Extract the (X, Y) coordinate from the center of the cell holding the provided text.  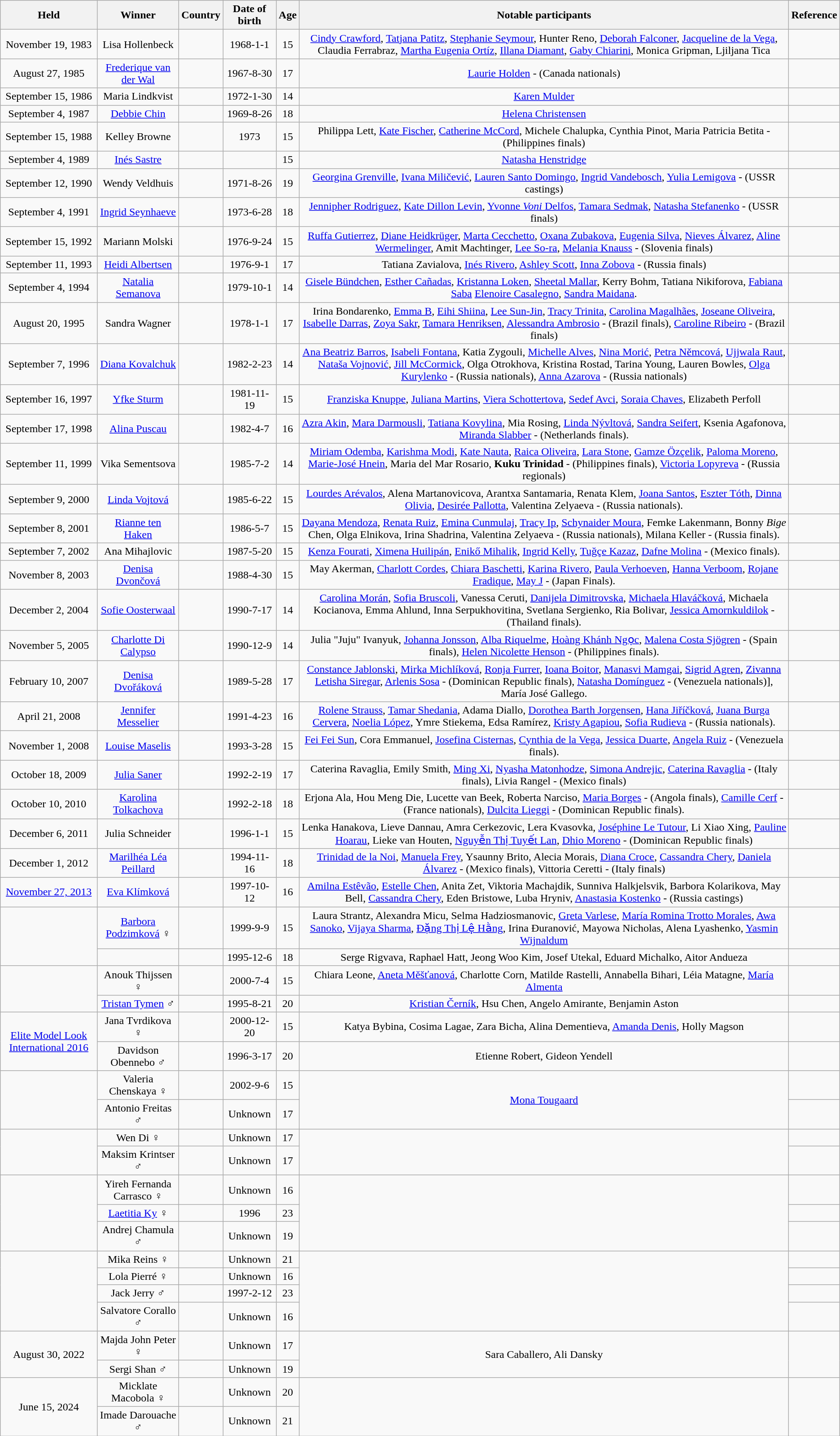
Anouk Thijssen ♀ (138, 980)
September 7, 2002 (49, 552)
Louise Maselis (138, 746)
1994-11-16 (249, 863)
1989-5-28 (249, 681)
1971-8-26 (249, 183)
Fei Fei Sun, Cora Emmanuel, Josefina Cisternas, Cynthia de la Vega, Jessica Duarte, Angela Ruiz - (Venezuela finals). (544, 746)
September 11, 1993 (49, 264)
Ingrid Seynhaeve (138, 212)
2002-9-6 (249, 1085)
Serge Rigvava, Raphael Hatt, Jeong Woo Kim, Josef Utekal, Eduard Michalko, Aitor Andueza (544, 957)
Yireh Fernanda Carrasco ♀ (138, 1190)
1992-2-18 (249, 804)
Georgina Grenville, Ivana Miličević, Lauren Santo Domingo, Ingrid Vandebosch, Yulia Lemigova - (USSR castings) (544, 183)
1999-9-9 (249, 928)
1972-1-30 (249, 96)
1997-2-12 (249, 1293)
Sergi Shan ♂ (138, 1369)
1979-10-1 (249, 287)
December 1, 2012 (49, 863)
1990-12-9 (249, 645)
1976-9-1 (249, 264)
Marilhéa Léa Peillard (138, 863)
Karen Mulder (544, 96)
August 30, 2022 (49, 1354)
Inés Sastre (138, 160)
Chiara Leone, Aneta Měšťanová, Charlotte Corn, Matilde Rastelli, Annabella Bihari, Léia Matagne, María Almenta (544, 980)
1981-11-19 (249, 399)
Country (201, 15)
2000-7-4 (249, 980)
Azra Akin, Mara Darmousli, Tatiana Kovylina, Mia Rosing, Linda Nývltová, Sandra Seifert, Ksenia Agafonova, Miranda Slabber - (Netherlands finals). (544, 429)
Yfke Sturm (138, 399)
1997-10-12 (249, 892)
Winner (138, 15)
Frederique van der Wal (138, 74)
1986-5-7 (249, 529)
September 15, 1986 (49, 96)
Laurie Holden - (Canada nationals) (544, 74)
1985-7-2 (249, 464)
Kristian Černík, Hsu Chen, Angelo Amirante, Benjamin Aston (544, 1003)
September 7, 1996 (49, 364)
1973 (249, 136)
1992-2-19 (249, 775)
1991-4-23 (249, 716)
Heidi Albertsen (138, 264)
Mariann Molski (138, 241)
Natalia Semanova (138, 287)
1995-12-6 (249, 957)
Wen Di ♀ (138, 1138)
Held (49, 15)
1988-4-30 (249, 574)
Salvatore Corallo ♂ (138, 1317)
1996 (249, 1213)
Rianne ten Haken (138, 529)
April 21, 2008 (49, 716)
Debbie Chin (138, 114)
Linda Vojtová (138, 499)
September 4, 1989 (49, 160)
Jana Tvrdikova ♀ (138, 1027)
Maksim Krintser ♂ (138, 1160)
Philippa Lett, Kate Fischer, Catherine McCord, Michele Chalupka, Cynthia Pinot, Maria Patricia Betita - (Philippines finals) (544, 136)
Valeria Chenskaya ♀ (138, 1085)
Kelley Browne (138, 136)
Jack Jerry ♂ (138, 1293)
Julia Saner (138, 775)
Laetitia Ky ♀ (138, 1213)
September 15, 1988 (49, 136)
Notable participants (544, 15)
Gisele Bündchen, Esther Cañadas, Kristanna Loken, Sheetal Mallar, Kerry Bohm, Tatiana Nikiforova, Fabiana Saba Elenoire Casalegno, Sandra Maidana. (544, 287)
December 2, 2004 (49, 610)
May Akerman, Charlott Cordes, Chiara Baschetti, Karina Rivero, Paula Verhoeven, Hanna Verboom, Rojane Fradique, May J - (Japan Finals). (544, 574)
September 4, 1987 (49, 114)
Andrej Chamula ♂ (138, 1236)
Elite Model Look International 2016 (49, 1041)
1996-1-1 (249, 834)
November 5, 2005 (49, 645)
Mika Reins ♀ (138, 1259)
Jennifer Messelier (138, 716)
August 20, 1995 (49, 323)
Antonio Freitas ♂ (138, 1115)
Tristan Tymen ♂ (138, 1003)
Denisa Dvončová (138, 574)
1993-3-28 (249, 746)
Katya Bybina, Cosima Lagae, Zara Bicha, Alina Dementieva, Amanda Denis, Holly Magson (544, 1027)
Sara Caballero, Ali Dansky (544, 1354)
Age (288, 15)
Jennipher Rodriguez, Kate Dillon Levin, Yvonne Voni Delfos, Tamara Sedmak, Natasha Stefanenko - (USSR finals) (544, 212)
September 4, 1994 (49, 287)
Denisa Dvořáková (138, 681)
Ana Mihajlovic (138, 552)
2000-12-20 (249, 1027)
Helena Christensen (544, 114)
1987-5-20 (249, 552)
Etienne Robert, Gideon Yendell (544, 1055)
Vika Sementsova (138, 464)
June 15, 2024 (49, 1406)
Eva Klímková (138, 892)
September 4, 1991 (49, 212)
1978-1-1 (249, 323)
Sofie Oosterwaal (138, 610)
Charlotte Di Calypso (138, 645)
Natasha Henstridge (544, 160)
Imade Darouache ♂ (138, 1421)
October 18, 2009 (49, 775)
1996-3-17 (249, 1055)
Franziska Knuppe, Juliana Martins, Viera Schottertova, Sedef Avci, Soraia Chaves, Elizabeth Perfoll (544, 399)
August 27, 1985 (49, 74)
1973-6-28 (249, 212)
Majda John Peter ♀ (138, 1345)
September 11, 1999 (49, 464)
Kenza Fourati, Ximena Huilipán, Enikő Mihalik, Ingrid Kelly, Tuğçe Kazaz, Dafne Molina - (Mexico finals). (544, 552)
1976-9-24 (249, 241)
September 16, 1997 (49, 399)
1982-2-23 (249, 364)
1967-8-30 (249, 74)
1990-7-17 (249, 610)
Karolina Tolkachova (138, 804)
October 10, 2010 (49, 804)
Sandra Wagner (138, 323)
Tatiana Zavialova, Inés Rivero, Ashley Scott, Inna Zobova - (Russia finals) (544, 264)
1985-6-22 (249, 499)
November 1, 2008 (49, 746)
1982-4-7 (249, 429)
November 8, 2003 (49, 574)
Micklate Macobola ♀ (138, 1392)
Mona Tougaard (544, 1100)
November 19, 1983 (49, 44)
Caterina Ravaglia, Emily Smith, Ming Xi, Nyasha Matonhodze, Simona Andrejic, Caterina Ravaglia - (Italy finals), Livia Rangel - (Mexico finals) (544, 775)
September 17, 1998 (49, 429)
November 27, 2013 (49, 892)
Barbora Podzimková ♀ (138, 928)
September 8, 2001 (49, 529)
Maria Lindkvist (138, 96)
1968-1-1 (249, 44)
Wendy Veldhuis (138, 183)
Diana Kovalchuk (138, 364)
September 15, 1992 (49, 241)
September 12, 1990 (49, 183)
Date of birth (249, 15)
September 9, 2000 (49, 499)
Lisa Hollenbeck (138, 44)
December 6, 2011 (49, 834)
February 10, 2007 (49, 681)
Alina Puscau (138, 429)
Julia Schneider (138, 834)
Davidson Obennebo ♂ (138, 1055)
Reference (814, 15)
1969-8-26 (249, 114)
1995-8-21 (249, 1003)
Lola Pierré ♀ (138, 1276)
